Scan for the cell matching the given text and deliver its (X, Y) coordinate at center. 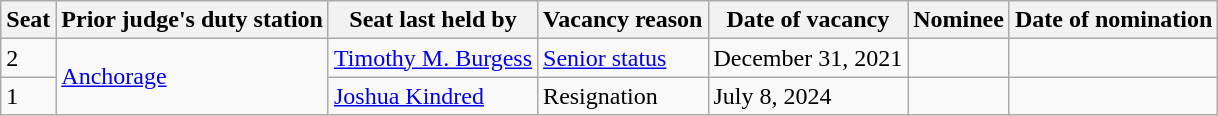
Date of vacancy (808, 20)
2 (28, 58)
Vacancy reason (623, 20)
Resignation (623, 96)
Prior judge's duty station (192, 20)
Date of nomination (1113, 20)
Nominee (959, 20)
Timothy M. Burgess (432, 58)
Seat (28, 20)
1 (28, 96)
Senior status (623, 58)
July 8, 2024 (808, 96)
Joshua Kindred (432, 96)
Seat last held by (432, 20)
December 31, 2021 (808, 58)
Anchorage (192, 77)
